Locate the cell with the specified text and output its (x, y) center coordinate. 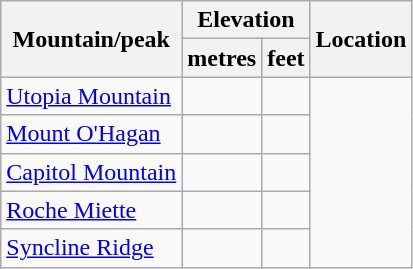
Location (361, 39)
Utopia Mountain (92, 96)
Syncline Ridge (92, 248)
Elevation (246, 20)
Roche Miette (92, 210)
Mount O'Hagan (92, 134)
Capitol Mountain (92, 172)
metres (222, 58)
Mountain/peak (92, 39)
feet (286, 58)
